Determine the (x, y) coordinate at the center of the cell enclosing the given text.  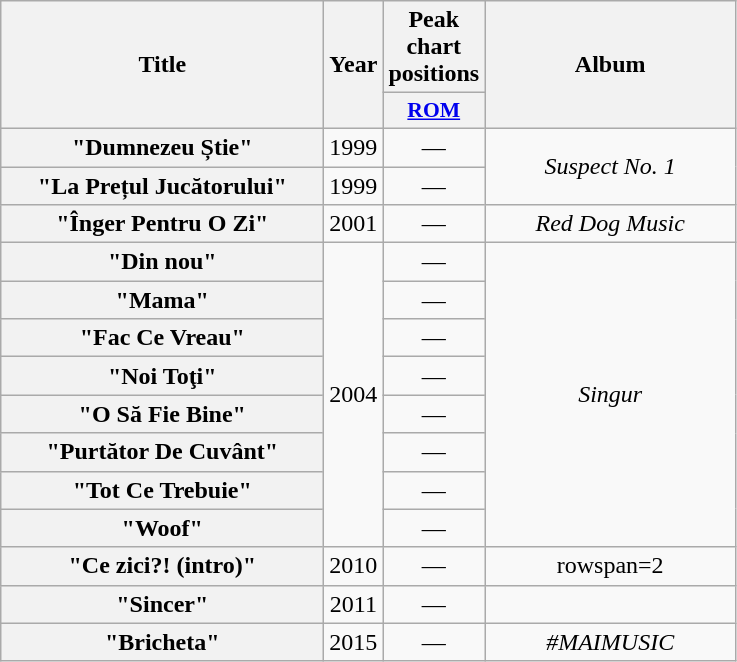
2010 (354, 566)
"Dumnezeu Știe" (162, 147)
"Mama" (162, 300)
rowspan=2 (610, 566)
"Purtător De Cuvânt" (162, 452)
"Tot Ce Trebuie" (162, 490)
"Woof" (162, 528)
"La Prețul Jucătorului" (162, 185)
Peak chart positions (434, 47)
"Din nou" (162, 262)
#MAIMUSIC (610, 642)
"Înger Pentru O Zi" (162, 224)
"Noi Toţi" (162, 376)
"O Să Fie Bine" (162, 414)
Suspect No. 1 (610, 166)
2004 (354, 395)
Year (354, 65)
2011 (354, 604)
"Sincer" (162, 604)
"Ce zici?! (intro)" (162, 566)
ROM (434, 111)
Title (162, 65)
Red Dog Music (610, 224)
"Fac Ce Vreau" (162, 338)
Album (610, 65)
Singur (610, 395)
2015 (354, 642)
2001 (354, 224)
"Bricheta" (162, 642)
